Locate the cell with the specified text and output its [X, Y] center coordinate. 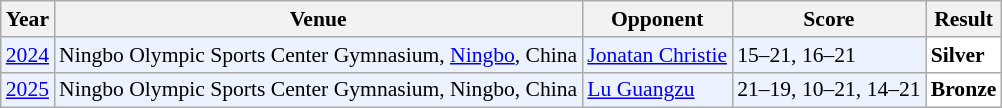
Result [964, 19]
Score [829, 19]
21–19, 10–21, 14–21 [829, 90]
Jonatan Christie [657, 55]
Opponent [657, 19]
2024 [28, 55]
Lu Guangzu [657, 90]
Venue [318, 19]
Silver [964, 55]
2025 [28, 90]
Year [28, 19]
Bronze [964, 90]
15–21, 16–21 [829, 55]
